Return [X, Y] of the center of cell containing provided text 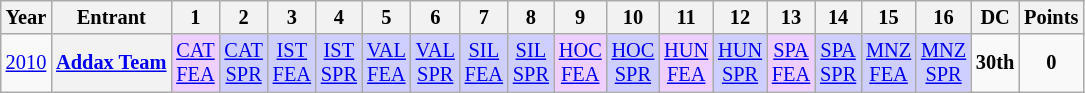
7 [484, 17]
8 [531, 17]
0 [1051, 63]
3 [292, 17]
SILFEA [484, 63]
HOCFEA [580, 63]
12 [740, 17]
Addax Team [111, 63]
16 [944, 17]
5 [386, 17]
15 [888, 17]
9 [580, 17]
6 [436, 17]
11 [686, 17]
Year [26, 17]
ISTFEA [292, 63]
VALFEA [386, 63]
30th [995, 63]
13 [791, 17]
Points [1051, 17]
SPAFEA [791, 63]
4 [339, 17]
HUNSPR [740, 63]
1 [195, 17]
HUNFEA [686, 63]
SILSPR [531, 63]
DC [995, 17]
CATFEA [195, 63]
HOCSPR [634, 63]
SPASPR [838, 63]
10 [634, 17]
CATSPR [244, 63]
14 [838, 17]
2010 [26, 63]
VALSPR [436, 63]
MNZSPR [944, 63]
MNZFEA [888, 63]
ISTSPR [339, 63]
2 [244, 17]
Entrant [111, 17]
